Return the (x, y) coordinate for the center point of the cell that contains the specified text.  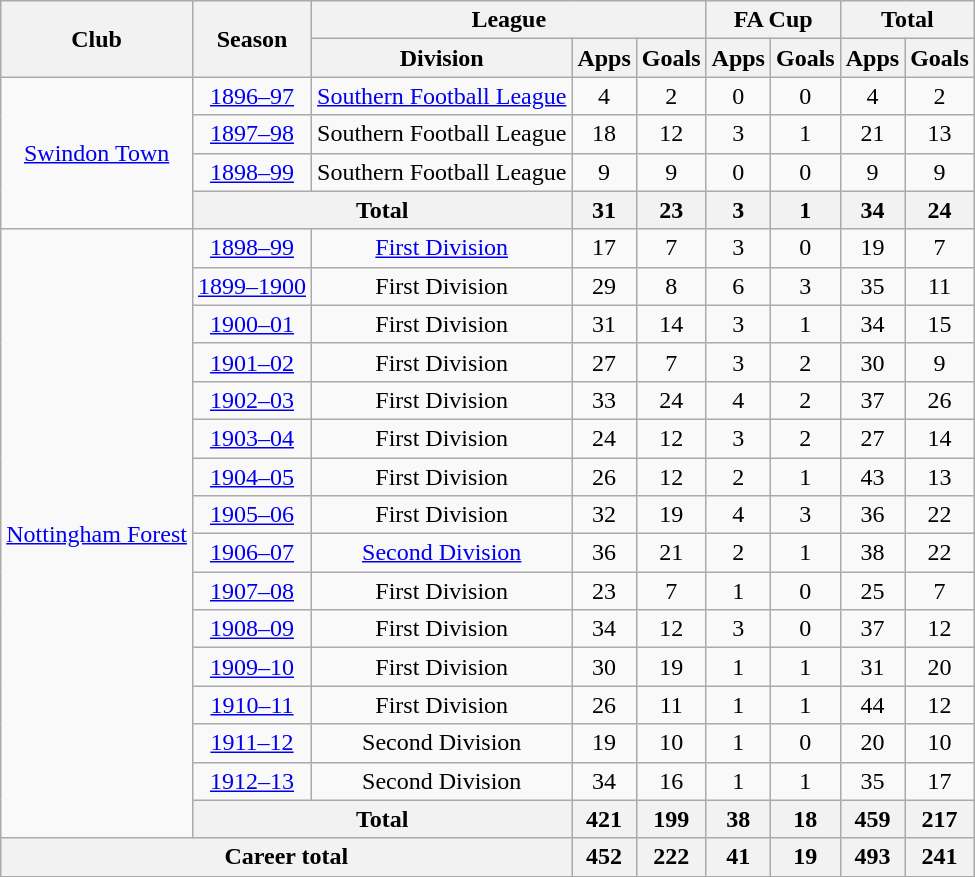
217 (940, 819)
1907–08 (252, 591)
1905–06 (252, 515)
FA Cup (773, 20)
1909–10 (252, 667)
41 (738, 857)
Career total (286, 857)
1897–98 (252, 134)
32 (604, 515)
452 (604, 857)
1910–11 (252, 705)
Club (97, 39)
493 (872, 857)
459 (872, 819)
1911–12 (252, 743)
1900–01 (252, 324)
25 (872, 591)
43 (872, 477)
League (510, 20)
Nottingham Forest (97, 534)
44 (872, 705)
15 (940, 324)
1908–09 (252, 629)
6 (738, 286)
1906–07 (252, 553)
1903–04 (252, 438)
222 (671, 857)
Season (252, 39)
29 (604, 286)
1899–1900 (252, 286)
1896–97 (252, 96)
1912–13 (252, 781)
33 (604, 400)
199 (671, 819)
16 (671, 781)
Swindon Town (97, 153)
1904–05 (252, 477)
Division (442, 58)
1902–03 (252, 400)
8 (671, 286)
421 (604, 819)
241 (940, 857)
1901–02 (252, 362)
